Detect which cell encompasses the target text, then output its [X, Y] center coordinate. 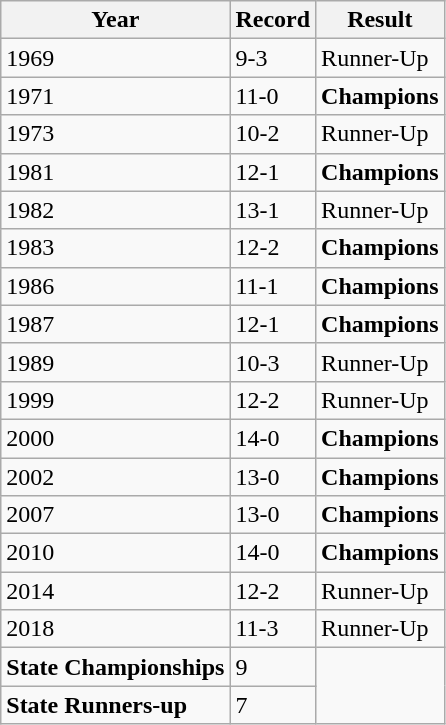
1981 [116, 172]
1973 [116, 134]
9 [273, 667]
2007 [116, 515]
11-3 [273, 629]
2002 [116, 477]
Result [380, 20]
2010 [116, 553]
2000 [116, 438]
11-0 [273, 96]
1999 [116, 400]
2018 [116, 629]
Year [116, 20]
1983 [116, 248]
1971 [116, 96]
1989 [116, 362]
9-3 [273, 58]
State Runners-up [116, 705]
2014 [116, 591]
13-1 [273, 210]
Record [273, 20]
1986 [116, 286]
1987 [116, 324]
State Championships [116, 667]
7 [273, 705]
11-1 [273, 286]
1969 [116, 58]
10-2 [273, 134]
10-3 [273, 362]
1982 [116, 210]
